Extract the [X, Y] coordinate from the center of the cell holding the provided text.  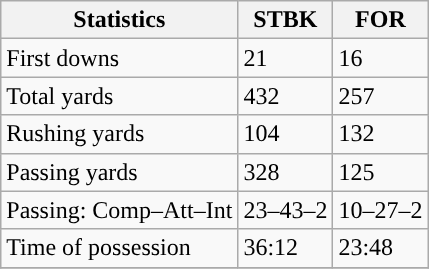
23:48 [380, 248]
23–43–2 [286, 210]
16 [380, 58]
257 [380, 96]
Statistics [120, 20]
432 [286, 96]
Time of possession [120, 248]
Passing: Comp–Att–Int [120, 210]
104 [286, 134]
10–27–2 [380, 210]
328 [286, 172]
First downs [120, 58]
132 [380, 134]
FOR [380, 20]
36:12 [286, 248]
Rushing yards [120, 134]
STBK [286, 20]
125 [380, 172]
21 [286, 58]
Total yards [120, 96]
Passing yards [120, 172]
